Capture the cell that displays the provided text and extract its [X, Y] central coordinate. 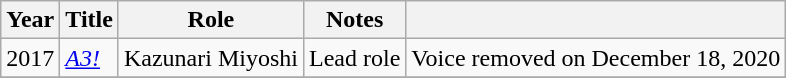
Role [210, 20]
Notes [354, 20]
Voice removed on December 18, 2020 [596, 58]
Title [90, 20]
2017 [30, 58]
Year [30, 20]
A3! [90, 58]
Lead role [354, 58]
Kazunari Miyoshi [210, 58]
